Provide the (x, y) coordinate of the cell's center where the given text is located.  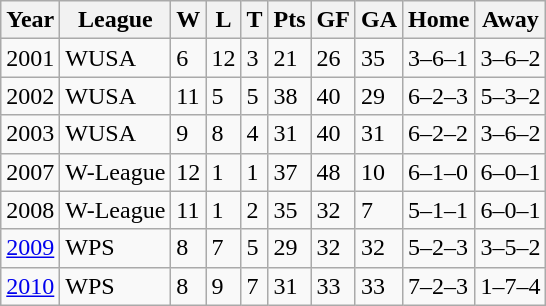
2001 (30, 58)
38 (290, 96)
26 (333, 58)
7–2–3 (439, 286)
L (224, 20)
3–5–2 (510, 248)
2008 (30, 210)
W (188, 20)
2003 (30, 134)
GA (378, 20)
48 (333, 172)
6 (188, 58)
5–2–3 (439, 248)
2007 (30, 172)
1–7–4 (510, 286)
10 (378, 172)
Year (30, 20)
3 (254, 58)
2009 (30, 248)
5–1–1 (439, 210)
6–2–3 (439, 96)
4 (254, 134)
Home (439, 20)
37 (290, 172)
League (116, 20)
2 (254, 210)
T (254, 20)
6–1–0 (439, 172)
6–2–2 (439, 134)
21 (290, 58)
2002 (30, 96)
Away (510, 20)
2010 (30, 286)
GF (333, 20)
Pts (290, 20)
5–3–2 (510, 96)
3–6–1 (439, 58)
